Locate the cell with the specified text and output its [x, y] center coordinate. 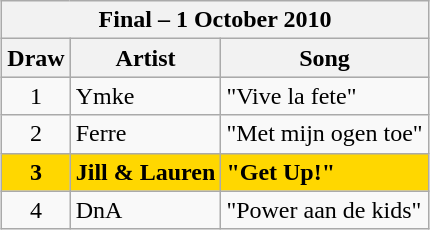
Ferre [146, 134]
3 [36, 172]
Final – 1 October 2010 [215, 20]
"Get Up!" [324, 172]
"Vive la fete" [324, 96]
Song [324, 58]
DnA [146, 210]
2 [36, 134]
Draw [36, 58]
Jill & Lauren [146, 172]
Ymke [146, 96]
1 [36, 96]
Artist [146, 58]
4 [36, 210]
"Met mijn ogen toe" [324, 134]
"Power aan de kids" [324, 210]
